Find where the given text appears and provide that cell's center as [x, y] coordinate. 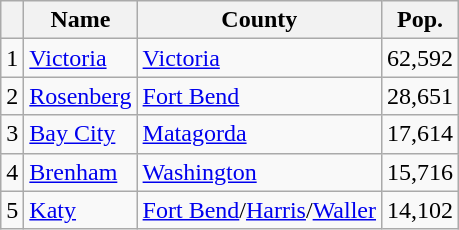
County [259, 20]
Fort Bend [259, 96]
Washington [259, 172]
17,614 [420, 134]
62,592 [420, 58]
Brenham [80, 172]
14,102 [420, 210]
15,716 [420, 172]
5 [12, 210]
Bay City [80, 134]
4 [12, 172]
Name [80, 20]
Matagorda [259, 134]
28,651 [420, 96]
Rosenberg [80, 96]
Katy [80, 210]
Fort Bend/Harris/Waller [259, 210]
2 [12, 96]
3 [12, 134]
1 [12, 58]
Pop. [420, 20]
